From the cell containing the given text, extract its center point as (X, Y) coordinate. 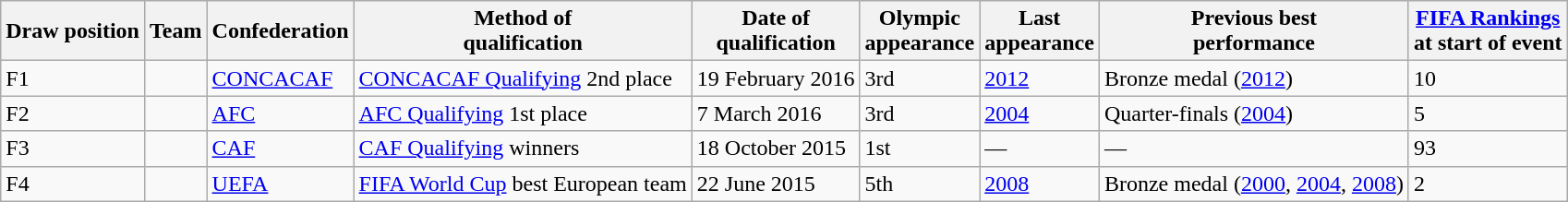
Date ofqualification (776, 31)
Quarter-finals (2004) (1254, 113)
Previous bestperformance (1254, 31)
2008 (1040, 184)
1st (920, 149)
FIFA World Cup best European team (523, 184)
Olympicappearance (920, 31)
AFC Qualifying 1st place (523, 113)
F3 (73, 149)
Team (175, 31)
Draw position (73, 31)
F2 (73, 113)
93 (1488, 149)
22 June 2015 (776, 184)
Bronze medal (2012) (1254, 78)
CONCACAF Qualifying 2nd place (523, 78)
Method ofqualification (523, 31)
Bronze medal (2000, 2004, 2008) (1254, 184)
CAF (281, 149)
19 February 2016 (776, 78)
10 (1488, 78)
5 (1488, 113)
UEFA (281, 184)
Lastappearance (1040, 31)
2012 (1040, 78)
CAF Qualifying winners (523, 149)
FIFA Rankingsat start of event (1488, 31)
AFC (281, 113)
18 October 2015 (776, 149)
5th (920, 184)
2004 (1040, 113)
Confederation (281, 31)
F1 (73, 78)
2 (1488, 184)
CONCACAF (281, 78)
7 March 2016 (776, 113)
F4 (73, 184)
